Extract the [x, y] coordinate from the center of the cell holding the provided text.  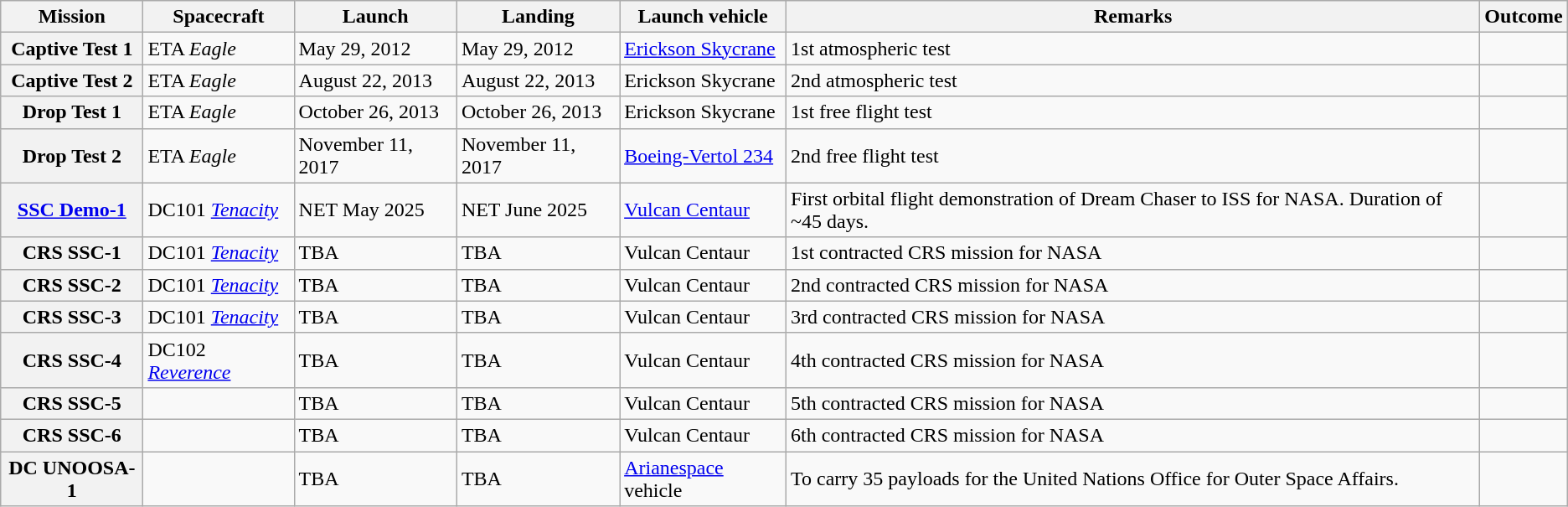
DC UNOOSA-1 [72, 478]
Launch vehicle [704, 17]
2nd atmospheric test [1133, 80]
Launch [375, 17]
Captive Test 1 [72, 49]
NET May 2025 [375, 210]
CRS SSC-4 [72, 360]
CRS SSC-6 [72, 435]
1st free flight test [1133, 112]
4th contracted CRS mission for NASA [1133, 360]
5th contracted CRS mission for NASA [1133, 403]
Arianespace vehicle [704, 478]
To carry 35 payloads for the United Nations Office for Outer Space Affairs. [1133, 478]
Captive Test 2 [72, 80]
2nd contracted CRS mission for NASA [1133, 285]
Landing [538, 17]
CRS SSC-2 [72, 285]
Remarks [1133, 17]
3rd contracted CRS mission for NASA [1133, 317]
2nd free flight test [1133, 156]
Spacecraft [219, 17]
Mission [72, 17]
First orbital flight demonstration of Dream Chaser to ISS for NASA. Duration of ~45 days. [1133, 210]
Outcome [1524, 17]
Drop Test 2 [72, 156]
1st contracted CRS mission for NASA [1133, 253]
CRS SSC-3 [72, 317]
SSC Demo-1 [72, 210]
6th contracted CRS mission for NASA [1133, 435]
Boeing-Vertol 234 [704, 156]
Drop Test 1 [72, 112]
CRS SSC-5 [72, 403]
1st atmospheric test [1133, 49]
DC102 Reverence [219, 360]
CRS SSC-1 [72, 253]
NET June 2025 [538, 210]
